Search for the cell housing the specified text and yield its [x, y] center coordinate. 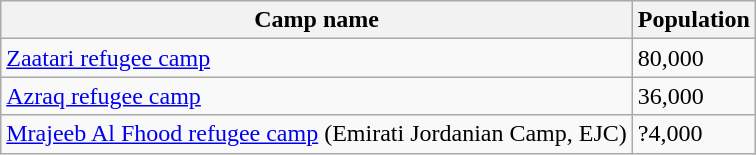
Mrajeeb Al Fhood refugee camp (Emirati Jordanian Camp, EJC) [317, 134]
Camp name [317, 20]
?4,000 [694, 134]
36,000 [694, 96]
80,000 [694, 58]
Zaatari refugee camp [317, 58]
Population [694, 20]
Azraq refugee camp [317, 96]
